Detect which cell encompasses the target text, then output its (x, y) center coordinate. 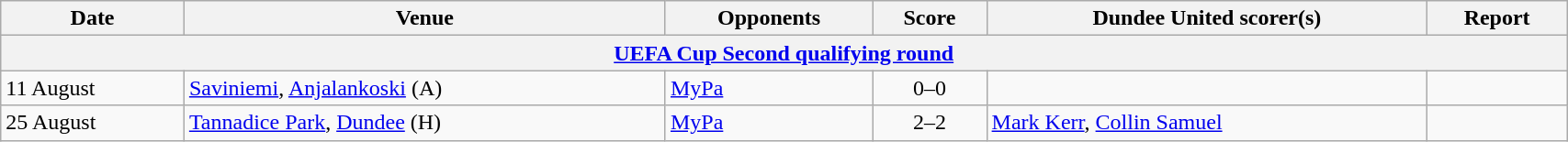
Saviniemi, Anjalankoski (A) (424, 88)
25 August (93, 123)
Dundee United scorer(s) (1207, 18)
2–2 (930, 123)
Tannadice Park, Dundee (H) (424, 123)
Opponents (768, 18)
Score (930, 18)
Report (1497, 18)
UEFA Cup Second qualifying round (784, 53)
Venue (424, 18)
Mark Kerr, Collin Samuel (1207, 123)
Date (93, 18)
0–0 (930, 88)
11 August (93, 88)
